Capture the cell that displays the provided text and extract its (X, Y) central coordinate. 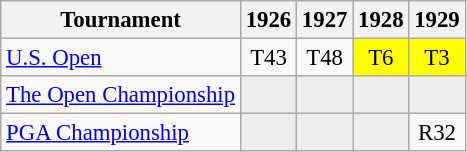
T48 (325, 58)
Tournament (121, 20)
1929 (437, 20)
U.S. Open (121, 58)
1926 (268, 20)
T43 (268, 58)
T6 (381, 58)
R32 (437, 133)
1927 (325, 20)
PGA Championship (121, 133)
The Open Championship (121, 95)
T3 (437, 58)
1928 (381, 20)
